From the cell containing the given text, extract its center point as (X, Y) coordinate. 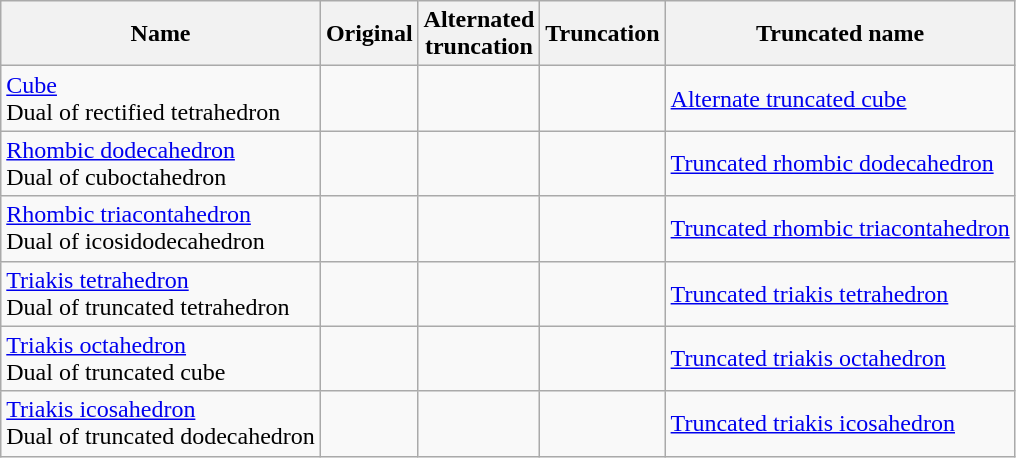
Rhombic triacontahedronDual of icosidodecahedron (161, 228)
CubeDual of rectified tetrahedron (161, 98)
Truncation (602, 34)
Rhombic dodecahedronDual of cuboctahedron (161, 164)
Truncated triakis icosahedron (840, 424)
Truncated triakis tetrahedron (840, 294)
Alternate truncated cube (840, 98)
Triakis tetrahedronDual of truncated tetrahedron (161, 294)
Truncated name (840, 34)
Truncated triakis octahedron (840, 358)
Triakis octahedronDual of truncated cube (161, 358)
Truncated rhombic dodecahedron (840, 164)
Truncated rhombic triacontahedron (840, 228)
Triakis icosahedronDual of truncated dodecahedron (161, 424)
Original (369, 34)
Name (161, 34)
Alternatedtruncation (479, 34)
